Identify which cell holds the provided text, then report its [x, y] central coordinate. 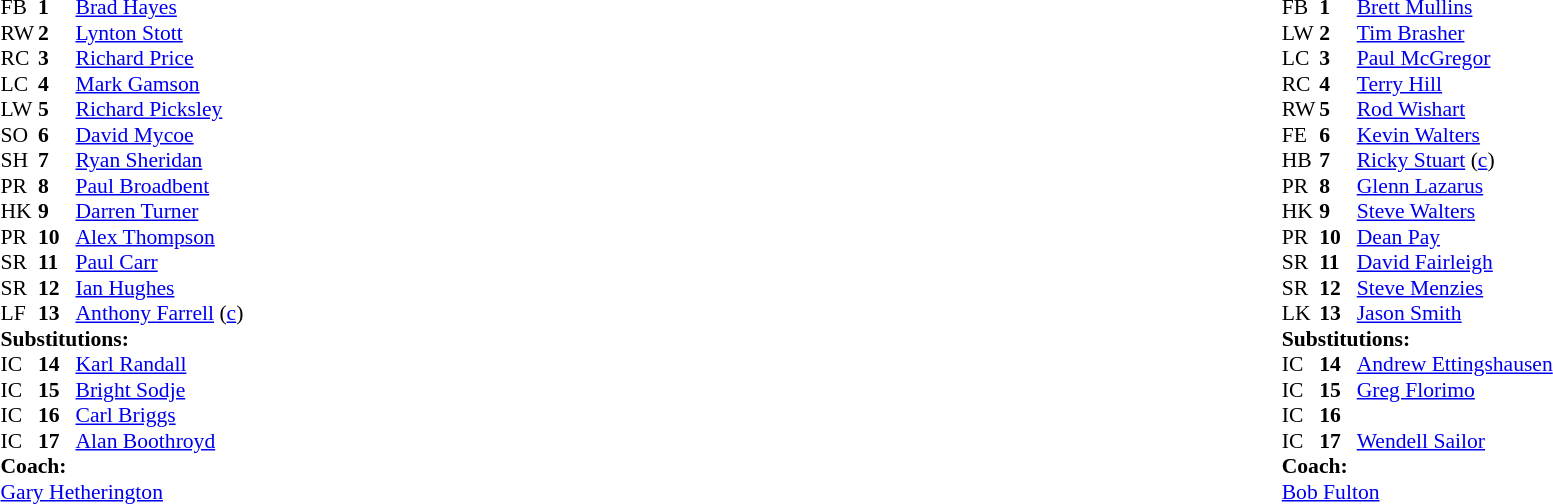
Glenn Lazarus [1455, 186]
Dean Pay [1455, 237]
Rod Wishart [1455, 109]
David Mycoe [160, 135]
Ryan Sheridan [160, 161]
Ian Hughes [160, 288]
Andrew Ettingshausen [1455, 365]
Bright Sodje [160, 390]
Mark Gamson [160, 84]
Wendell Sailor [1455, 441]
Tim Brasher [1455, 33]
Steve Walters [1455, 211]
Paul Broadbent [160, 186]
FE [1301, 135]
SH [19, 161]
Paul McGregor [1455, 59]
David Fairleigh [1455, 263]
Kevin Walters [1455, 135]
HB [1301, 161]
Terry Hill [1455, 84]
Paul Carr [160, 263]
Steve Menzies [1455, 288]
Darren Turner [160, 211]
Lynton Stott [160, 33]
LF [19, 313]
Richard Price [160, 59]
SO [19, 135]
Alex Thompson [160, 237]
Carl Briggs [160, 415]
Greg Florimo [1455, 390]
Ricky Stuart (c) [1455, 161]
Richard Picksley [160, 109]
Jason Smith [1455, 313]
Alan Boothroyd [160, 441]
Anthony Farrell (c) [160, 313]
Karl Randall [160, 365]
LK [1301, 313]
